Extract the [X, Y] coordinate from the center of the cell holding the provided text.  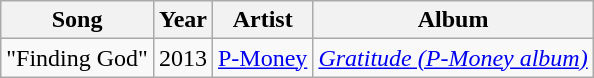
Gratitude (P-Money album) [453, 58]
2013 [182, 58]
"Finding God" [78, 58]
Artist [262, 20]
P-Money [262, 58]
Song [78, 20]
Year [182, 20]
Album [453, 20]
